Determine the (X, Y) coordinate at the center of the cell enclosing the given text.  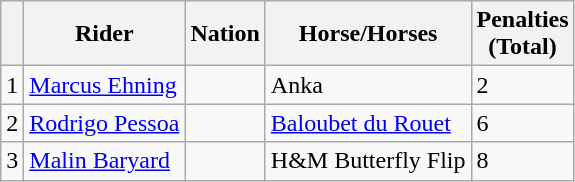
Penalties(Total) (522, 34)
H&M Butterfly Flip (368, 161)
3 (12, 161)
Horse/Horses (368, 34)
Rodrigo Pessoa (104, 123)
Malin Baryard (104, 161)
Nation (225, 34)
Baloubet du Rouet (368, 123)
6 (522, 123)
Marcus Ehning (104, 85)
Anka (368, 85)
8 (522, 161)
Rider (104, 34)
1 (12, 85)
